Return the [x, y] coordinate for the center point of the cell that contains the specified text.  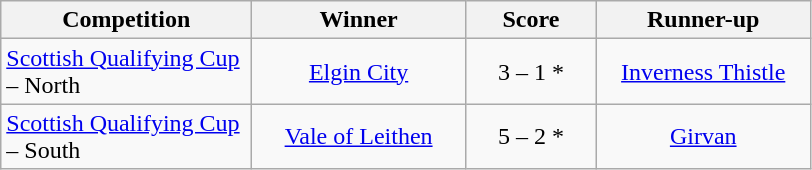
Competition [126, 20]
Runner-up [703, 20]
Girvan [703, 136]
Winner [359, 20]
Scottish Qualifying Cup – North [126, 72]
Scottish Qualifying Cup – South [126, 136]
Elgin City [359, 72]
Score [530, 20]
3 – 1 * [530, 72]
Vale of Leithen [359, 136]
Inverness Thistle [703, 72]
5 – 2 * [530, 136]
